Output the (x, y) coordinate of the center of the cell containing the given text.  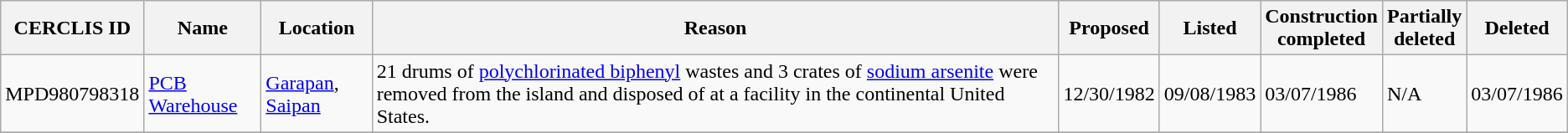
N/A (1424, 94)
Name (203, 28)
Deleted (1517, 28)
Proposed (1109, 28)
Partiallydeleted (1424, 28)
09/08/1983 (1210, 94)
PCB Warehouse (203, 94)
Garapan, Saipan (317, 94)
Reason (715, 28)
MPD980798318 (72, 94)
Constructioncompleted (1322, 28)
Listed (1210, 28)
12/30/1982 (1109, 94)
CERCLIS ID (72, 28)
Location (317, 28)
